Return the [x, y] coordinate for the center point of the cell that contains the specified text.  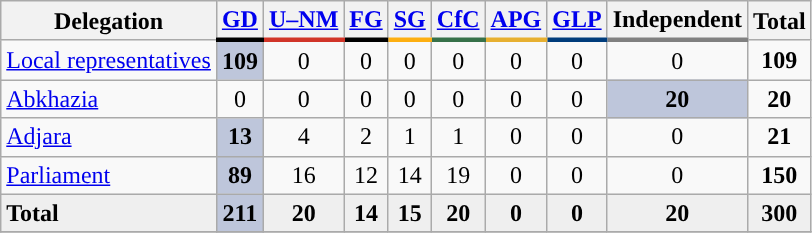
2 [366, 137]
16 [303, 175]
150 [780, 175]
211 [240, 213]
Independent [677, 21]
GLP [577, 21]
SG [410, 21]
15 [410, 213]
Abkhazia [109, 99]
4 [303, 137]
Parliament [109, 175]
300 [780, 213]
13 [240, 137]
Adjara [109, 137]
GD [240, 21]
21 [780, 137]
U–NM [303, 21]
Delegation [109, 21]
12 [366, 175]
FG [366, 21]
APG [516, 21]
19 [458, 175]
89 [240, 175]
Local representatives [109, 60]
CfC [458, 21]
